For the text-containing cell, return its midpoint in (x, y) coordinate format. 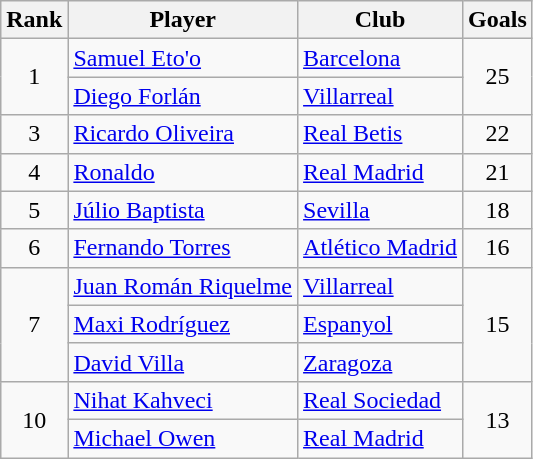
Ronaldo (183, 172)
1 (34, 77)
Rank (34, 20)
Juan Román Riquelme (183, 286)
Barcelona (380, 58)
Player (183, 20)
7 (34, 324)
4 (34, 172)
15 (498, 324)
Fernando Torres (183, 248)
Sevilla (380, 210)
Club (380, 20)
Goals (498, 20)
16 (498, 248)
25 (498, 77)
22 (498, 134)
Zaragoza (380, 362)
Michael Owen (183, 438)
Diego Forlán (183, 96)
13 (498, 419)
Maxi Rodríguez (183, 324)
David Villa (183, 362)
Ricardo Oliveira (183, 134)
Espanyol (380, 324)
21 (498, 172)
Real Sociedad (380, 400)
5 (34, 210)
Real Betis (380, 134)
Júlio Baptista (183, 210)
Samuel Eto'o (183, 58)
10 (34, 419)
6 (34, 248)
Atlético Madrid (380, 248)
Nihat Kahveci (183, 400)
18 (498, 210)
3 (34, 134)
